Detect which cell encompasses the target text, then output its (x, y) center coordinate. 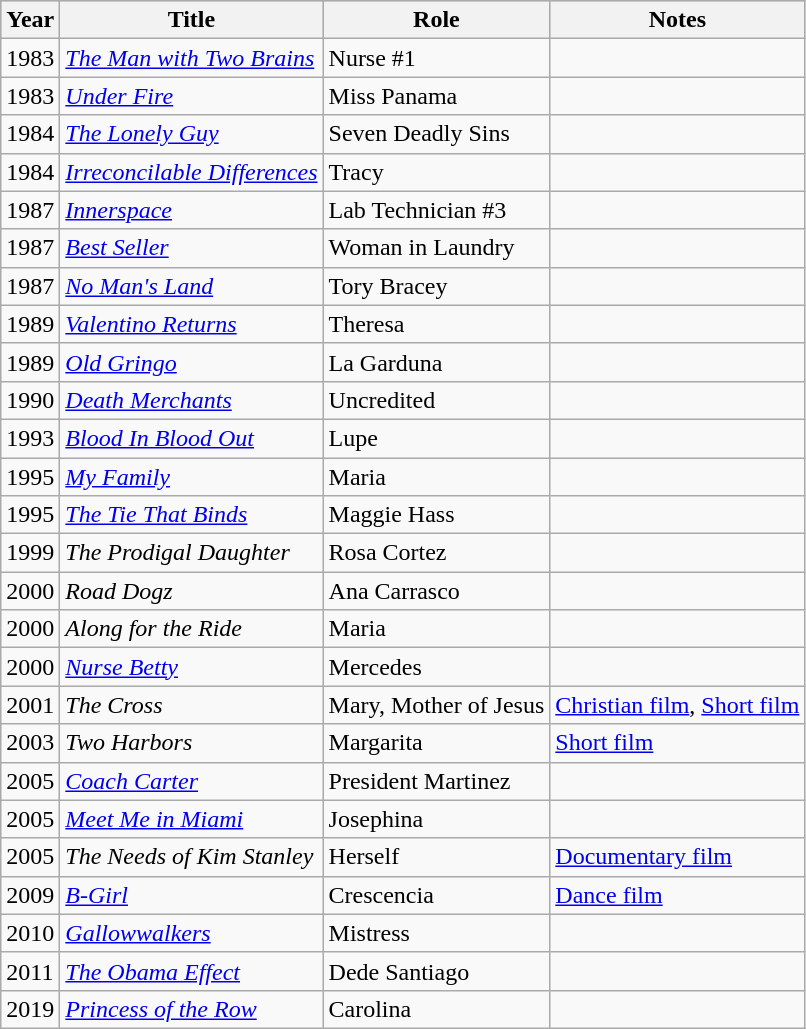
The Prodigal Daughter (192, 553)
Ana Carrasco (436, 591)
Lab Technician #3 (436, 210)
B-Girl (192, 895)
Short film (678, 743)
Best Seller (192, 248)
Lupe (436, 438)
The Cross (192, 705)
Coach Carter (192, 781)
La Garduna (436, 362)
Herself (436, 857)
Meet Me in Miami (192, 819)
The Man with Two Brains (192, 58)
Dance film (678, 895)
Josephina (436, 819)
Year (30, 20)
The Tie That Binds (192, 515)
Crescencia (436, 895)
Woman in Laundry (436, 248)
1999 (30, 553)
Mercedes (436, 667)
President Martinez (436, 781)
Princess of the Row (192, 1009)
Carolina (436, 1009)
Blood In Blood Out (192, 438)
Road Dogz (192, 591)
1990 (30, 400)
1993 (30, 438)
2010 (30, 933)
Two Harbors (192, 743)
Innerspace (192, 210)
Under Fire (192, 96)
Gallowwalkers (192, 933)
Role (436, 20)
Notes (678, 20)
Mary, Mother of Jesus (436, 705)
No Man's Land (192, 286)
2009 (30, 895)
Maggie Hass (436, 515)
2011 (30, 971)
The Needs of Kim Stanley (192, 857)
Uncredited (436, 400)
Irreconcilable Differences (192, 172)
Old Gringo (192, 362)
Miss Panama (436, 96)
2003 (30, 743)
Christian film, Short film (678, 705)
The Obama Effect (192, 971)
Mistress (436, 933)
Death Merchants (192, 400)
Nurse #1 (436, 58)
Nurse Betty (192, 667)
Along for the Ride (192, 629)
Seven Deadly Sins (436, 134)
Dede Santiago (436, 971)
Margarita (436, 743)
Tory Bracey (436, 286)
Valentino Returns (192, 324)
Tracy (436, 172)
My Family (192, 477)
The Lonely Guy (192, 134)
2019 (30, 1009)
Rosa Cortez (436, 553)
Documentary film (678, 857)
Title (192, 20)
Theresa (436, 324)
2001 (30, 705)
